From the cell containing the given text, extract its center point as [x, y] coordinate. 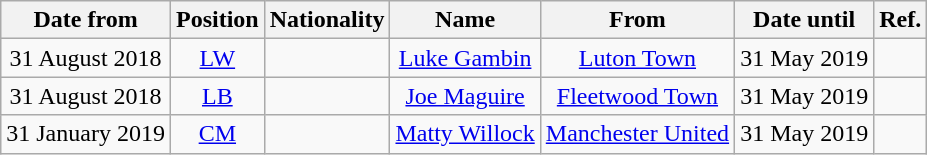
From [637, 20]
31 January 2019 [86, 134]
Luke Gambin [465, 58]
Date from [86, 20]
Fleetwood Town [637, 96]
Date until [804, 20]
LB [217, 96]
Ref. [900, 20]
Position [217, 20]
Joe Maguire [465, 96]
Nationality [327, 20]
LW [217, 58]
CM [217, 134]
Luton Town [637, 58]
Matty Willock [465, 134]
Name [465, 20]
Manchester United [637, 134]
